Locate the cell with the specified text and output its [x, y] center coordinate. 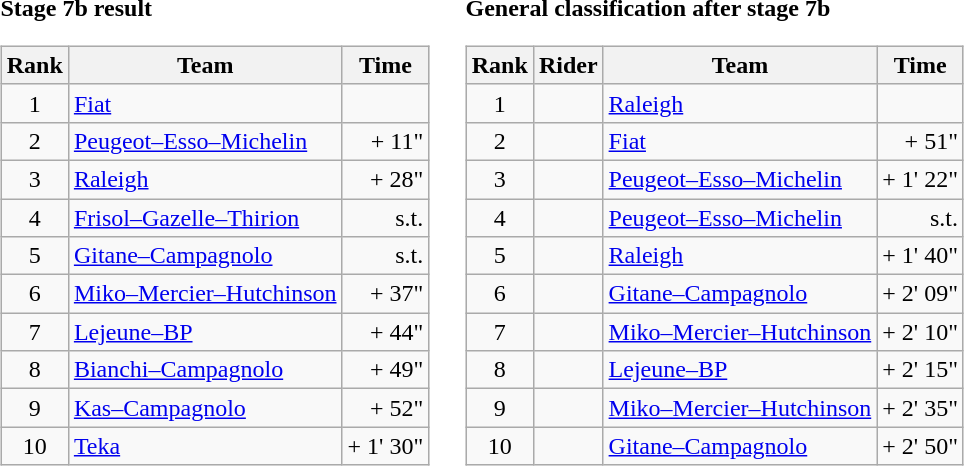
+ 2' 09" [920, 294]
+ 44" [386, 332]
+ 1' 40" [920, 256]
Frisol–Gazelle–Thirion [205, 217]
Kas–Campagnolo [205, 408]
Bianchi–Campagnolo [205, 370]
+ 51" [920, 141]
+ 2' 35" [920, 408]
+ 52" [386, 408]
Teka [205, 446]
+ 2' 10" [920, 332]
+ 1' 30" [386, 446]
+ 2' 15" [920, 370]
+ 28" [386, 179]
+ 49" [386, 370]
+ 1' 22" [920, 179]
+ 37" [386, 294]
+ 11" [386, 141]
+ 2' 50" [920, 446]
Rider [568, 65]
